Pinpoint the cell where the given text exists, returning its (X, Y) midpoint coordinate. 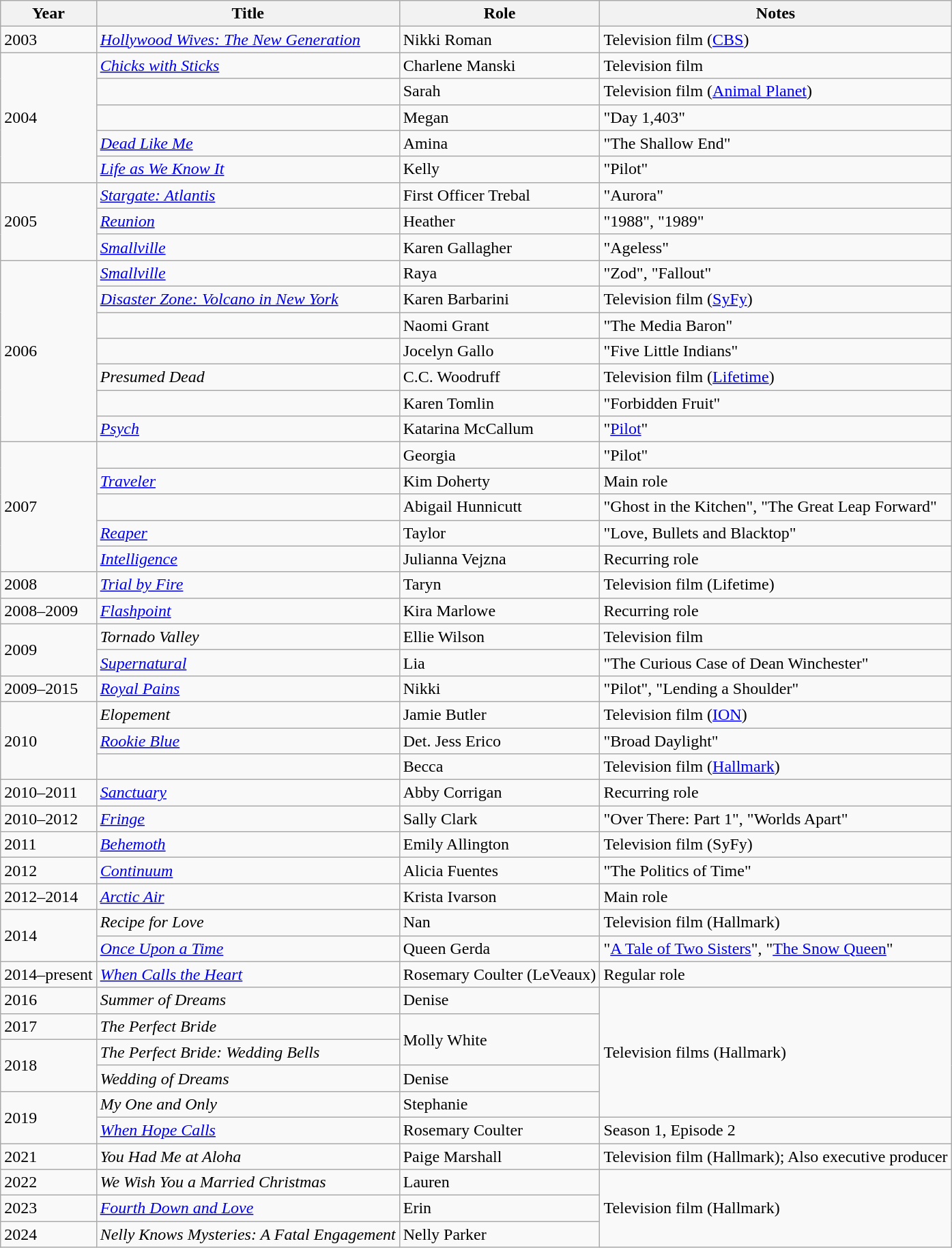
Rosemary Coulter (500, 1130)
Fourth Down and Love (248, 1208)
2024 (48, 1234)
Arctic Air (248, 897)
2012 (48, 871)
We Wish You a Married Christmas (248, 1182)
"Aurora" (775, 195)
2005 (48, 221)
Jamie Butler (500, 714)
2004 (48, 117)
Fringe (248, 819)
Sally Clark (500, 819)
2008–2009 (48, 611)
Rosemary Coulter (LeVeaux) (500, 974)
Life as We Know It (248, 169)
Alicia Fuentes (500, 871)
"Five Little Indians" (775, 351)
Becca (500, 767)
2017 (48, 1026)
Trial by Fire (248, 585)
2010–2012 (48, 819)
Recipe for Love (248, 923)
Elopement (248, 714)
"Over There: Part 1", "Worlds Apart" (775, 819)
Intelligence (248, 559)
"Ghost in the Kitchen", "The Great Leap Forward" (775, 507)
Year (48, 14)
Erin (500, 1208)
"Pilot", "Lending a Shoulder" (775, 688)
Kim Doherty (500, 481)
Season 1, Episode 2 (775, 1130)
Television film (Animal Planet) (775, 91)
Megan (500, 117)
2014–present (48, 974)
Sanctuary (248, 793)
"Ageless" (775, 247)
Heather (500, 221)
2014 (48, 935)
Molly White (500, 1039)
Supernatural (248, 663)
Wedding of Dreams (248, 1078)
Krista Ivarson (500, 897)
Kelly (500, 169)
C.C. Woodruff (500, 377)
Stargate: Atlantis (248, 195)
Flashpoint (248, 611)
"1988", "1989" (775, 221)
Continuum (248, 871)
Traveler (248, 481)
You Had Me at Aloha (248, 1157)
Television film (CBS) (775, 40)
2016 (48, 1000)
2006 (48, 351)
Kira Marlowe (500, 611)
Tornado Valley (248, 637)
Ellie Wilson (500, 637)
"Love, Bullets and Blacktop" (775, 533)
Lauren (500, 1182)
Title (248, 14)
Role (500, 14)
Karen Barbarini (500, 299)
Lia (500, 663)
Charlene Manski (500, 66)
Georgia (500, 455)
"Day 1,403" (775, 117)
Summer of Dreams (248, 1000)
Reaper (248, 533)
2008 (48, 585)
First Officer Trebal (500, 195)
Nan (500, 923)
When Hope Calls (248, 1130)
2009 (48, 650)
2012–2014 (48, 897)
My One and Only (248, 1104)
2009–2015 (48, 688)
Det. Jess Erico (500, 740)
Television films (Hallmark) (775, 1052)
Nelly Knows Mysteries: A Fatal Engagement (248, 1234)
Nikki Roman (500, 40)
Jocelyn Gallo (500, 351)
Raya (500, 273)
Reunion (248, 221)
The Perfect Bride: Wedding Bells (248, 1052)
Naomi Grant (500, 325)
"The Politics of Time" (775, 871)
Katarina McCallum (500, 429)
2010 (48, 740)
Behemoth (248, 845)
Disaster Zone: Volcano in New York (248, 299)
Amina (500, 143)
Television film (Hallmark); Also executive producer (775, 1157)
2018 (48, 1065)
2003 (48, 40)
Sarah (500, 91)
Television film (ION) (775, 714)
Karen Gallagher (500, 247)
Psych (248, 429)
"The Media Baron" (775, 325)
2011 (48, 845)
Once Upon a Time (248, 948)
Presumed Dead (248, 377)
2010–2011 (48, 793)
Queen Gerda (500, 948)
Julianna Vejzna (500, 559)
"A Tale of Two Sisters", "The Snow Queen" (775, 948)
2007 (48, 507)
Abigail Hunnicutt (500, 507)
Dead Like Me (248, 143)
2021 (48, 1157)
Chicks with Sticks (248, 66)
Emily Allington (500, 845)
Stephanie (500, 1104)
When Calls the Heart (248, 974)
"The Shallow End" (775, 143)
"Zod", "Fallout" (775, 273)
"Forbidden Fruit" (775, 403)
Karen Tomlin (500, 403)
Taryn (500, 585)
2023 (48, 1208)
Paige Marshall (500, 1157)
Royal Pains (248, 688)
The Perfect Bride (248, 1026)
Taylor (500, 533)
Rookie Blue (248, 740)
"Broad Daylight" (775, 740)
Nikki (500, 688)
Abby Corrigan (500, 793)
Hollywood Wives: The New Generation (248, 40)
"The Curious Case of Dean Winchester" (775, 663)
Nelly Parker (500, 1234)
2019 (48, 1117)
Regular role (775, 974)
2022 (48, 1182)
Notes (775, 14)
